For the text-containing cell, return its midpoint in (x, y) coordinate format. 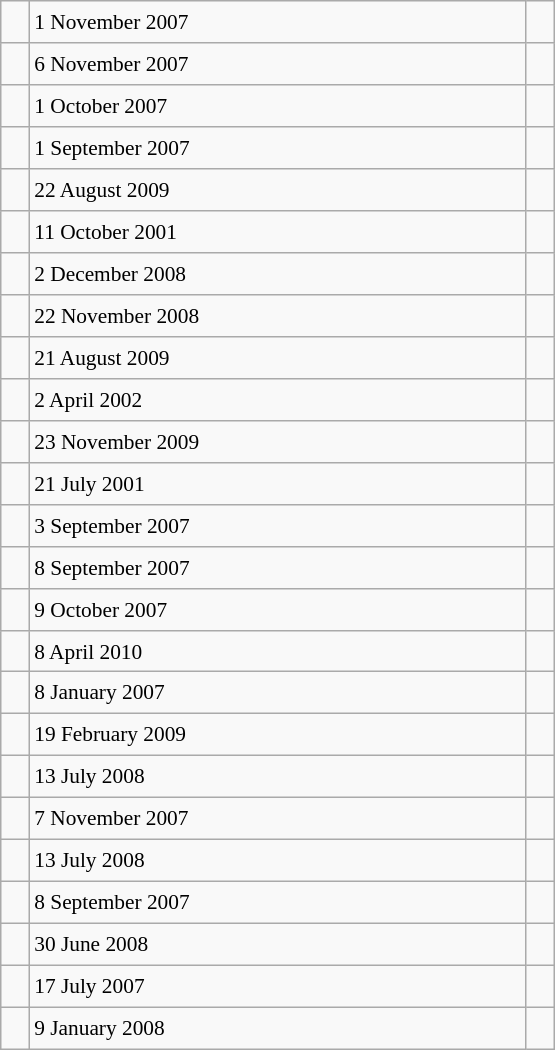
1 November 2007 (278, 22)
1 October 2007 (278, 106)
22 August 2009 (278, 190)
21 July 2001 (278, 483)
8 April 2010 (278, 651)
2 December 2008 (278, 274)
2 April 2002 (278, 399)
6 November 2007 (278, 64)
22 November 2008 (278, 316)
8 January 2007 (278, 693)
30 June 2008 (278, 945)
19 February 2009 (278, 735)
3 September 2007 (278, 525)
17 July 2007 (278, 986)
23 November 2009 (278, 441)
11 October 2001 (278, 232)
9 January 2008 (278, 1028)
9 October 2007 (278, 609)
21 August 2009 (278, 358)
7 November 2007 (278, 819)
1 September 2007 (278, 148)
